Search for the cell housing the specified text and yield its [X, Y] center coordinate. 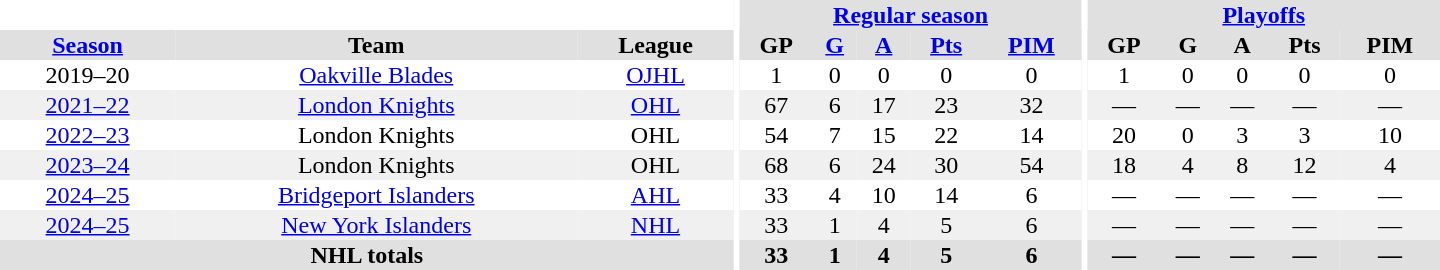
OJHL [655, 75]
22 [946, 135]
Team [376, 45]
League [655, 45]
15 [884, 135]
2019–20 [88, 75]
Oakville Blades [376, 75]
Season [88, 45]
NHL [655, 225]
New York Islanders [376, 225]
AHL [655, 195]
67 [776, 105]
2023–24 [88, 165]
8 [1242, 165]
Bridgeport Islanders [376, 195]
12 [1304, 165]
Playoffs [1264, 15]
17 [884, 105]
2022–23 [88, 135]
7 [835, 135]
68 [776, 165]
Regular season [911, 15]
NHL totals [367, 255]
23 [946, 105]
20 [1124, 135]
24 [884, 165]
2021–22 [88, 105]
18 [1124, 165]
30 [946, 165]
32 [1031, 105]
